Extract the (X, Y) coordinate from the center of the cell holding the provided text.  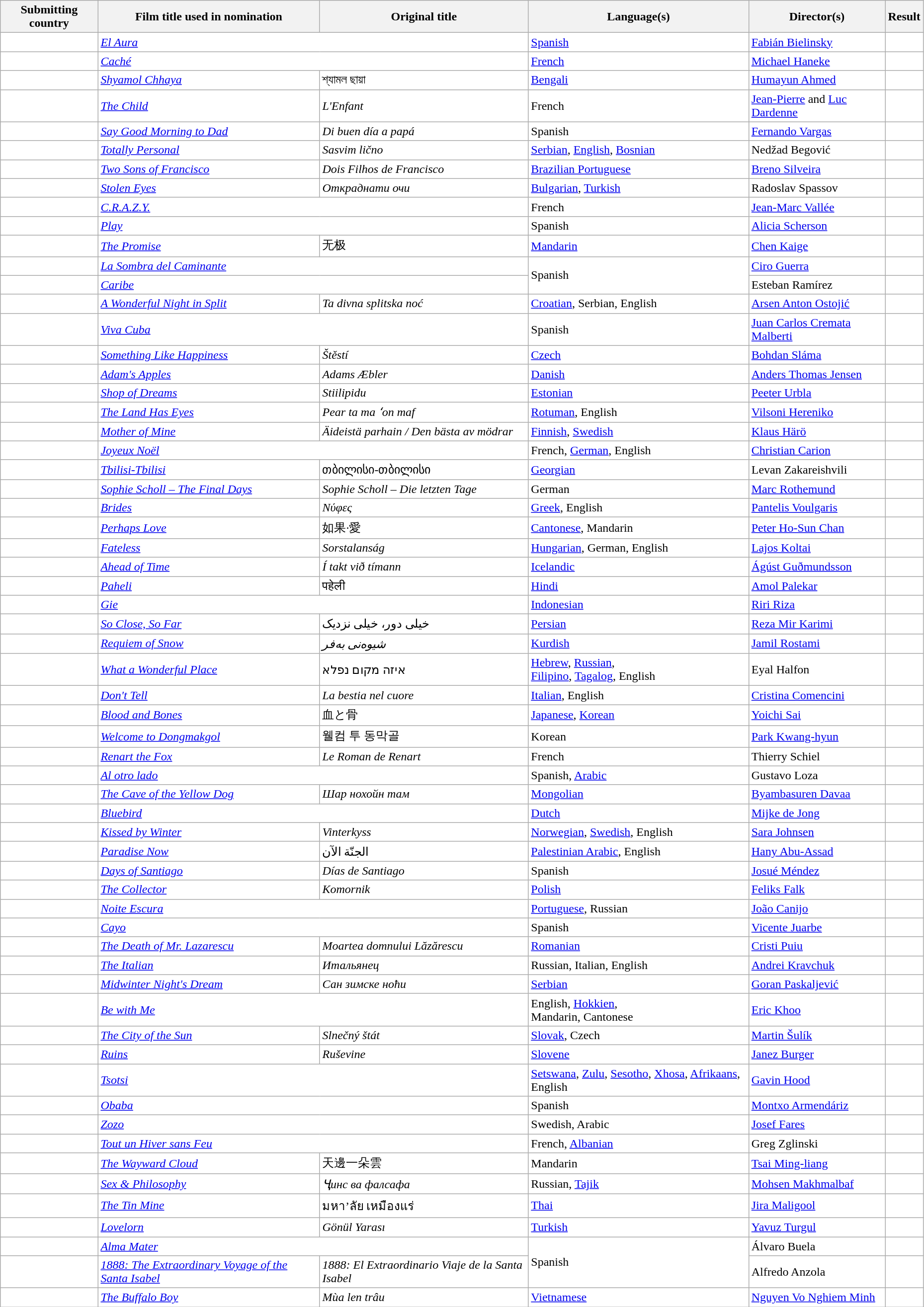
Vinterkyss (424, 832)
Peeter Urbla (817, 393)
มหา’ลัย เหมืองแร่ (424, 1206)
Original title (424, 17)
Откраднати очи (424, 188)
Humayun Ahmed (817, 80)
Ahead of Time (209, 567)
Eyal Halfon (817, 670)
Pantelis Voulgaris (817, 508)
Yoichi Sai (817, 716)
თბილისი-თბილისი (424, 470)
English, Hokkien,Mandarin, Cantonese (638, 1010)
Blood and Bones (209, 716)
Days of Santiago (209, 871)
Komornik (424, 890)
Italian, English (638, 695)
Gönül Yarası (424, 1227)
Tbilisi-Tbilisi (209, 470)
Submitting country (49, 17)
Norwegian, Swedish, English (638, 832)
Ta divna splitska noć (424, 304)
Vilsoni Hereniko (817, 412)
Result (904, 17)
Mùa len trâu (424, 1298)
The Land Has Eyes (209, 412)
Brides (209, 508)
Fateless (209, 548)
Paheli (209, 586)
पहेली (424, 586)
Juan Carlos Cremata Malberti (817, 329)
Jira Maligool (817, 1206)
The Collector (209, 890)
Peter Ho-Sun Chan (817, 528)
The Cave of the Yellow Dog (209, 794)
Sara Johnsen (817, 832)
Cristina Comencini (817, 695)
Persian (638, 624)
Сан зимске ноћи (424, 984)
Sophie Scholl – The Final Days (209, 489)
Le Roman de Renart (424, 756)
Í takt við tímann (424, 567)
Adam's Apples (209, 374)
The Wayward Cloud (209, 1164)
Russian, Tajik (638, 1184)
Play (313, 226)
Vicente Juarbe (817, 927)
Hindi (638, 586)
Georgian (638, 470)
Lovelorn (209, 1227)
웰컴 투 동막골 (424, 736)
Kissed by Winter (209, 832)
Nguyen Vo Nghiem Minh (817, 1298)
Portuguese, Russian (638, 908)
Shop of Dreams (209, 393)
Thai (638, 1206)
Slovak, Czech (638, 1035)
Álvaro Buela (817, 1246)
Mother of Mine (209, 431)
Alicia Scherson (817, 226)
如果·愛 (424, 528)
Cristi Puiu (817, 946)
Say Good Morning to Dad (209, 131)
Language(s) (638, 17)
French, Albanian (638, 1144)
So Close, So Far (209, 624)
Moartea domnului Lăzărescu (424, 946)
Andrei Kravchuk (817, 965)
Ágúst Guðmundsson (817, 567)
Caché (313, 61)
Шар нохойн там (424, 794)
C.R.A.Z.Y. (313, 207)
Slovene (638, 1054)
Zozo (313, 1125)
Días de Santiago (424, 871)
Di buen día a papá (424, 131)
Bluebird (313, 813)
German (638, 489)
Park Kwang-hyun (817, 736)
Swedish, Arabic (638, 1125)
Mongolian (638, 794)
Riri Riza (817, 605)
Esteban Ramírez (817, 285)
Requiem of Snow (209, 644)
Äideistä parhain / Den bästa av mödrar (424, 431)
Welcome to Dongmakgol (209, 736)
Renart the Fox (209, 756)
Ciro Guerra (817, 266)
Russian, Italian, English (638, 965)
Serbian, English, Bosnian (638, 150)
Hany Abu-Assad (817, 851)
The Death of Mr. Lazarescu (209, 946)
Martin Šulík (817, 1035)
Dutch (638, 813)
Serbian (638, 984)
Hebrew, Russian,Filipino, Tagalog, English (638, 670)
Paradise Now (209, 851)
1888: The Extraordinary Voyage of the Santa Isabel (209, 1272)
Korean (638, 736)
শ্যামল ছায়া (424, 80)
Director(s) (817, 17)
La bestia nel cuore (424, 695)
Amol Palekar (817, 586)
The Italian (209, 965)
Josef Fares (817, 1125)
Viva Cuba (313, 329)
L'Enfant (424, 105)
Tsotsi (313, 1079)
Shyamol Chhaya (209, 80)
Alfredo Anzola (817, 1272)
Adams Æbler (424, 374)
Goran Paskaljević (817, 984)
Ruševine (424, 1054)
Chen Kaige (817, 245)
איזה מקום נפלא (424, 670)
Νύφες (424, 508)
The Buffalo Boy (209, 1298)
Bengali (638, 80)
French, German, English (638, 450)
João Canijo (817, 908)
Feliks Falk (817, 890)
Marc Rothemund (817, 489)
Štěstí (424, 355)
Gie (313, 605)
Film title used in nomination (209, 17)
Japanese, Korean (638, 716)
The Tin Mine (209, 1206)
Fernando Vargas (817, 131)
Don't Tell (209, 695)
Levan Zakareishvili (817, 470)
Reza Mir Karimi (817, 624)
The Child (209, 105)
Setswana, Zulu, Sesotho, Xhosa, Afrikaans, English (638, 1079)
Montxo Armendáriz (817, 1106)
Bohdan Sláma (817, 355)
Lajos Koltai (817, 548)
Palestinian Arabic, English (638, 851)
Cantonese, Mandarin (638, 528)
Al otro lado (313, 775)
Spanish, Arabic (638, 775)
Radoslav Spassov (817, 188)
无极 (424, 245)
الجنّة الآن (424, 851)
La Sombra del Caminante (313, 266)
Indonesian (638, 605)
شیوەنی بەفر (424, 644)
The City of the Sun (209, 1035)
Bulgarian, Turkish (638, 188)
Thierry Schiel (817, 756)
Jean-Marc Vallée (817, 207)
Fabián Bielinsky (817, 42)
Danish (638, 374)
Hungarian, German, English (638, 548)
El Aura (313, 42)
Anders Thomas Jensen (817, 374)
Gavin Hood (817, 1079)
Tsai Ming-liang (817, 1164)
Croatian, Serbian, English (638, 304)
Sasvim lično (424, 150)
Midwinter Night's Dream (209, 984)
Breno Silveira (817, 169)
Klaus Härö (817, 431)
Perhaps Love (209, 528)
Dois Filhos de Francisco (424, 169)
血と骨 (424, 716)
Sophie Scholl – Die letzten Tage (424, 489)
Noite Escura (313, 908)
Tout un Hiver sans Feu (313, 1144)
Icelandic (638, 567)
Yavuz Turgul (817, 1227)
Mijke de Jong (817, 813)
Sorstalanság (424, 548)
Joyeux Noël (313, 450)
Nedžad Begović (817, 150)
Christian Carion (817, 450)
Obaba (313, 1106)
Michael Haneke (817, 61)
Jamil Rostami (817, 644)
Pear ta ma ʻon maf (424, 412)
Czech (638, 355)
Finnish, Swedish (638, 431)
Brazilian Portuguese (638, 169)
What a Wonderful Place (209, 670)
خیلی دور، خیلی نزدیک (424, 624)
The Promise (209, 245)
Polish (638, 890)
Gustavo Loza (817, 775)
Ҷинс ва фалсафа (424, 1184)
Janez Burger (817, 1054)
Josué Méndez (817, 871)
Alma Mater (313, 1246)
Estonian (638, 393)
Two Sons of Francisco (209, 169)
Greek, English (638, 508)
天邊一朵雲 (424, 1164)
Eric Khoo (817, 1010)
Something Like Happiness (209, 355)
Caribe (313, 285)
Stolen Eyes (209, 188)
Vietnamese (638, 1298)
Be with Me (313, 1010)
Byambasuren Davaa (817, 794)
Greg Zglinski (817, 1144)
Totally Personal (209, 150)
Sex & Philosophy (209, 1184)
Итальянец (424, 965)
Cayo (313, 927)
Turkish (638, 1227)
Slnečný štát (424, 1035)
A Wonderful Night in Split (209, 304)
Jean-Pierre and Luc Dardenne (817, 105)
Romanian (638, 946)
1888: El Extraordinario Viaje de la Santa Isabel (424, 1272)
Mohsen Makhmalbaf (817, 1184)
Kurdish (638, 644)
Stiilipidu (424, 393)
Ruins (209, 1054)
Rotuman, English (638, 412)
Arsen Anton Ostojić (817, 304)
